Search for the cell housing the specified text and yield its [x, y] center coordinate. 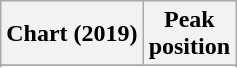
Peakposition [189, 34]
Chart (2019) [72, 34]
